Locate the cell with the specified text and output its [X, Y] center coordinate. 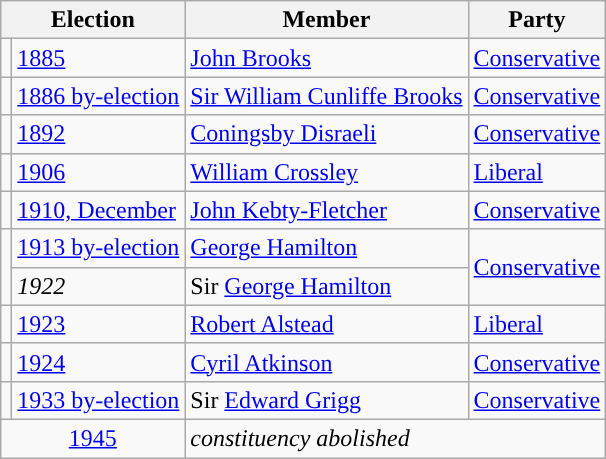
George Hamilton [326, 248]
1923 [98, 324]
Sir George Hamilton [326, 286]
1924 [98, 362]
Party [537, 20]
1933 by-election [98, 400]
1885 [98, 58]
Cyril Atkinson [326, 362]
1906 [98, 172]
John Brooks [326, 58]
1910, December [98, 210]
1913 by-election [98, 248]
1886 by-election [98, 96]
Robert Alstead [326, 324]
1892 [98, 134]
John Kebty-Fletcher [326, 210]
Member [326, 20]
1945 [93, 438]
constituency abolished [396, 438]
Coningsby Disraeli [326, 134]
William Crossley [326, 172]
1922 [98, 286]
Election [93, 20]
Sir Edward Grigg [326, 400]
Sir William Cunliffe Brooks [326, 96]
